Identify which cell holds the provided text, then report its (X, Y) central coordinate. 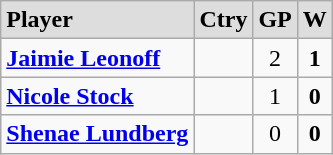
W (314, 20)
GP (275, 20)
Shenae Lundberg (98, 134)
Jaimie Leonoff (98, 58)
Player (98, 20)
2 (275, 58)
Nicole Stock (98, 96)
Ctry (224, 20)
